Extract the [X, Y] coordinate from the center of the cell holding the provided text.  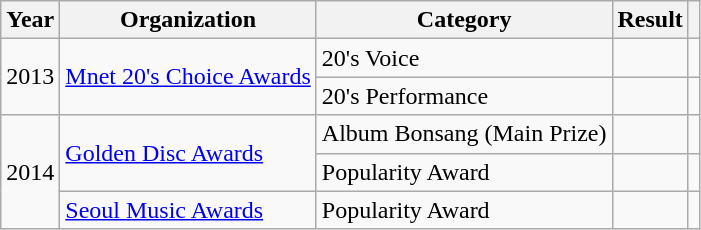
2013 [30, 77]
Organization [188, 20]
20's Performance [464, 96]
Category [464, 20]
2014 [30, 172]
Album Bonsang (Main Prize) [464, 134]
20's Voice [464, 58]
Year [30, 20]
Seoul Music Awards [188, 210]
Golden Disc Awards [188, 153]
Result [650, 20]
Mnet 20's Choice Awards [188, 77]
